For the text-containing cell, return its midpoint in [X, Y] coordinate format. 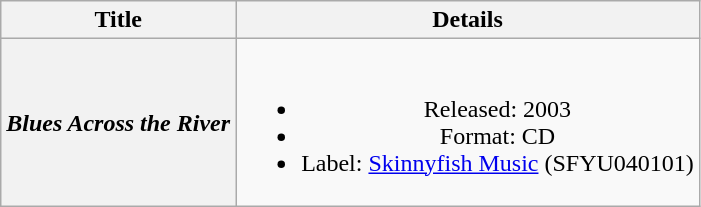
Title [118, 20]
Blues Across the River [118, 122]
Released: 2003Format: CDLabel: Skinnyfish Music (SFYU040101) [468, 122]
Details [468, 20]
